From the cell containing the given text, extract its center point as [x, y] coordinate. 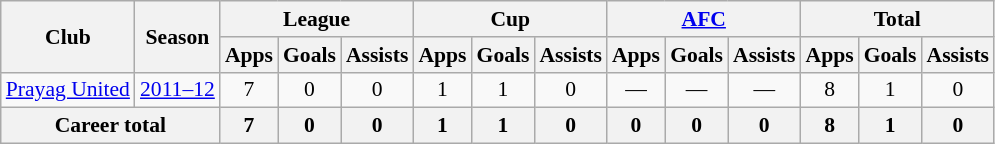
Career total [110, 126]
Season [178, 36]
AFC [704, 19]
2011–12 [178, 90]
Prayag United [68, 90]
Total [898, 19]
Cup [510, 19]
Club [68, 36]
League [317, 19]
